Locate the cell with the specified text and output its [X, Y] center coordinate. 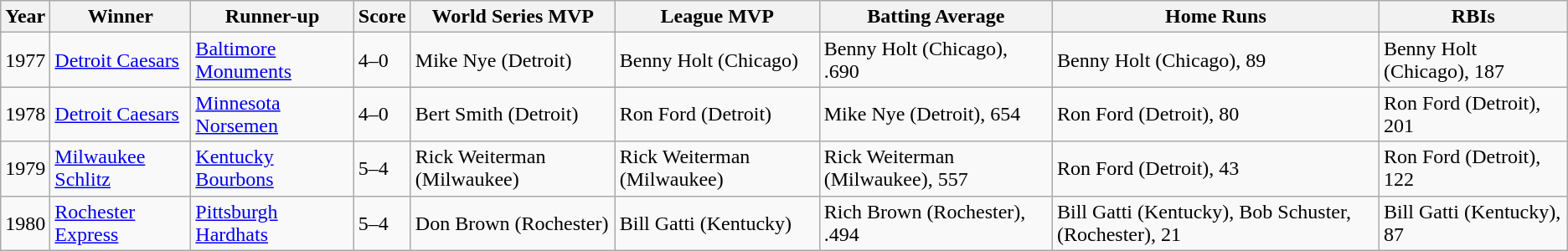
Kentucky Bourbons [272, 169]
Benny Holt (Chicago), 89 [1215, 60]
Baltimore Monuments [272, 60]
Runner-up [272, 17]
Mike Nye (Detroit) [513, 60]
RBIs [1473, 17]
1980 [25, 223]
World Series MVP [513, 17]
Ron Ford (Detroit) [717, 114]
Year [25, 17]
Don Brown (Rochester) [513, 223]
Score [382, 17]
Rich Brown (Rochester), .494 [936, 223]
Benny Holt (Chicago), .690 [936, 60]
Ron Ford (Detroit), 43 [1215, 169]
Minnesota Norsemen [272, 114]
Benny Holt (Chicago) [717, 60]
Bill Gatti (Kentucky), Bob Schuster, (Rochester), 21 [1215, 223]
Pittsburgh Hardhats [272, 223]
1978 [25, 114]
1979 [25, 169]
Home Runs [1215, 17]
Batting Average [936, 17]
Rick Weiterman (Milwaukee), 557 [936, 169]
Milwaukee Schlitz [121, 169]
Mike Nye (Detroit), 654 [936, 114]
Winner [121, 17]
Ron Ford (Detroit), 80 [1215, 114]
Ron Ford (Detroit), 201 [1473, 114]
Ron Ford (Detroit), 122 [1473, 169]
Benny Holt (Chicago), 187 [1473, 60]
1977 [25, 60]
League MVP [717, 17]
Rochester Express [121, 223]
Bert Smith (Detroit) [513, 114]
Bill Gatti (Kentucky), 87 [1473, 223]
Bill Gatti (Kentucky) [717, 223]
